Pinpoint the cell where the given text exists, returning its (X, Y) midpoint coordinate. 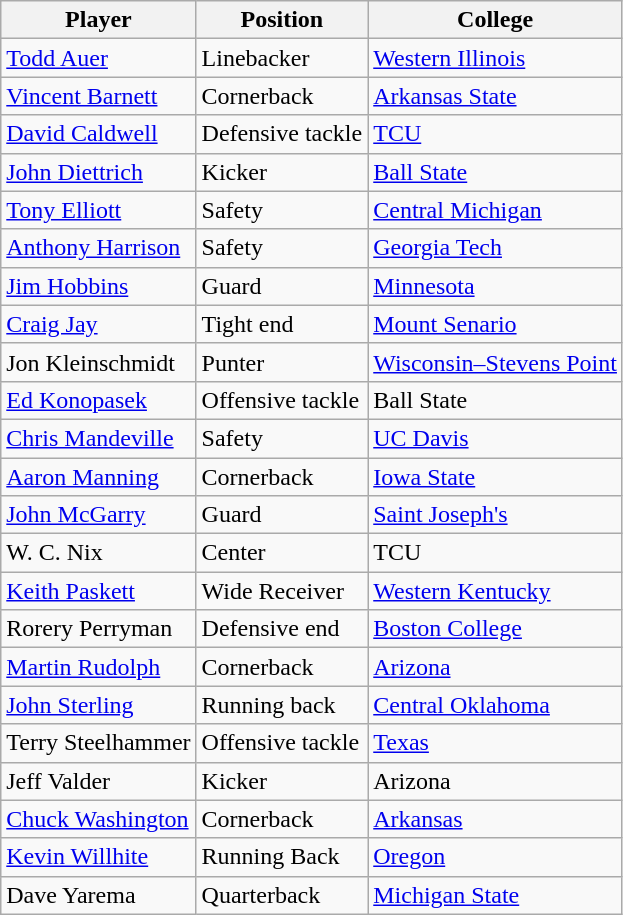
Vincent Barnett (98, 96)
Saint Joseph's (496, 515)
Michigan State (496, 895)
W. C. Nix (98, 553)
Chuck Washington (98, 819)
Aaron Manning (98, 477)
Anthony Harrison (98, 248)
Ed Konopasek (98, 400)
Texas (496, 743)
Western Kentucky (496, 591)
Western Illinois (496, 58)
Keith Paskett (98, 591)
Mount Senario (496, 324)
UC Davis (496, 438)
Craig Jay (98, 324)
Boston College (496, 629)
Position (282, 20)
Iowa State (496, 477)
Minnesota (496, 286)
Tight end (282, 324)
Running back (282, 705)
Running Back (282, 857)
David Caldwell (98, 134)
Quarterback (282, 895)
Punter (282, 362)
Rorery Perryman (98, 629)
Todd Auer (98, 58)
John Sterling (98, 705)
Chris Mandeville (98, 438)
Wisconsin–Stevens Point (496, 362)
Arkansas (496, 819)
Central Michigan (496, 210)
Tony Elliott (98, 210)
Central Oklahoma (496, 705)
Dave Yarema (98, 895)
Georgia Tech (496, 248)
John McGarry (98, 515)
Center (282, 553)
Jim Hobbins (98, 286)
Oregon (496, 857)
Defensive tackle (282, 134)
College (496, 20)
Jeff Valder (98, 781)
Arkansas State (496, 96)
Martin Rudolph (98, 667)
Player (98, 20)
John Diettrich (98, 172)
Kevin Willhite (98, 857)
Defensive end (282, 629)
Terry Steelhammer (98, 743)
Jon Kleinschmidt (98, 362)
Wide Receiver (282, 591)
Linebacker (282, 58)
